Detect which cell encompasses the target text, then output its [x, y] center coordinate. 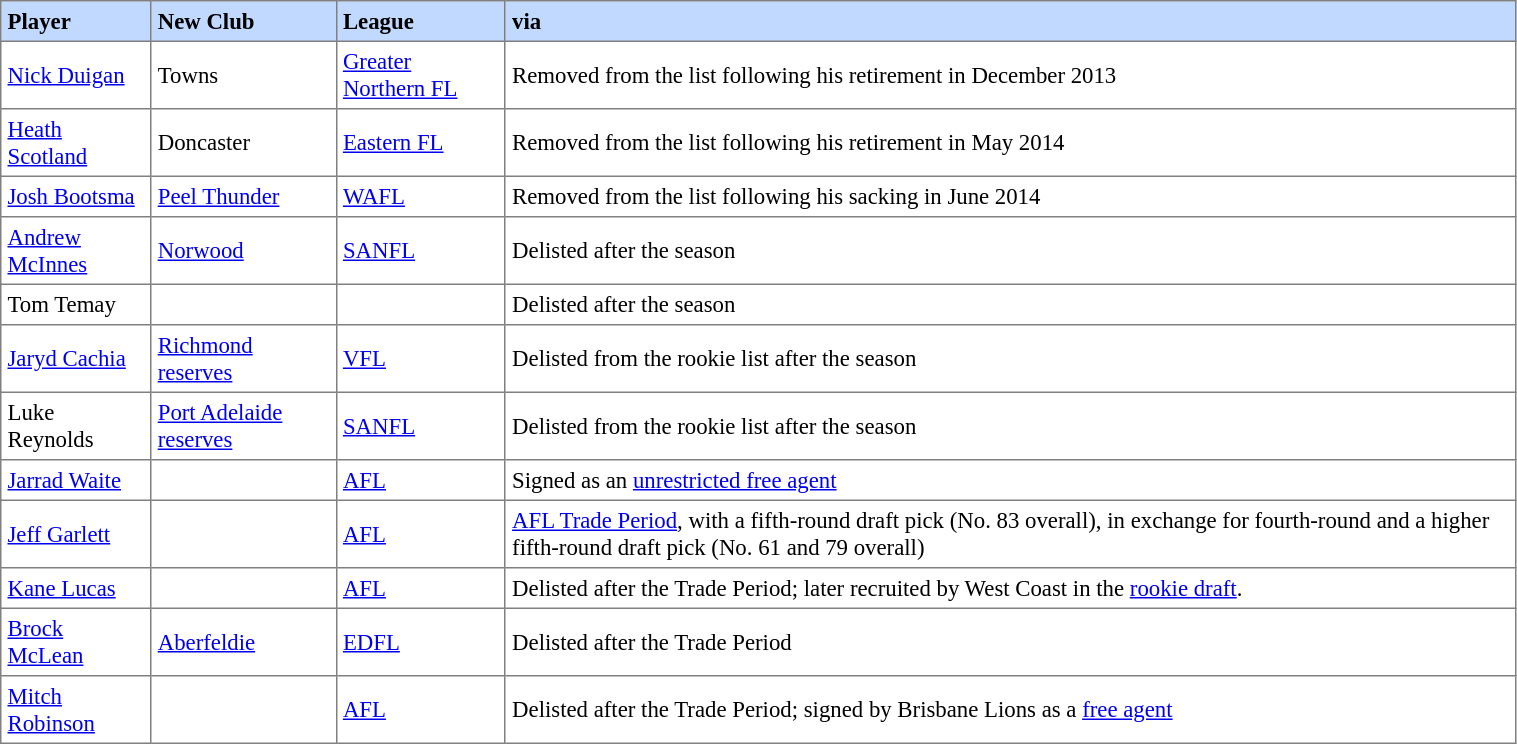
Heath Scotland [76, 143]
Removed from the list following his retirement in May 2014 [1010, 143]
Eastern FL [420, 143]
Port Adelaide reserves [244, 426]
Mitch Robinson [76, 710]
Tom Temay [76, 304]
Delisted after the Trade Period; later recruited by West Coast in the rookie draft. [1010, 588]
EDFL [420, 642]
Norwood [244, 251]
Jeff Garlett [76, 534]
VFL [420, 359]
Aberfeldie [244, 642]
Doncaster [244, 143]
Removed from the list following his retirement in December 2013 [1010, 75]
Removed from the list following his sacking in June 2014 [1010, 196]
Peel Thunder [244, 196]
Delisted after the Trade Period; signed by Brisbane Lions as a free agent [1010, 710]
Brock McLean [76, 642]
Andrew McInnes [76, 251]
Jaryd Cachia [76, 359]
League [420, 21]
Towns [244, 75]
Signed as an unrestricted free agent [1010, 480]
Richmond reserves [244, 359]
Greater Northern FL [420, 75]
Nick Duigan [76, 75]
Josh Bootsma [76, 196]
Jarrad Waite [76, 480]
New Club [244, 21]
Delisted after the Trade Period [1010, 642]
WAFL [420, 196]
Kane Lucas [76, 588]
Luke Reynolds [76, 426]
via [1010, 21]
Player [76, 21]
